Return (X, Y) of the center of cell containing provided text 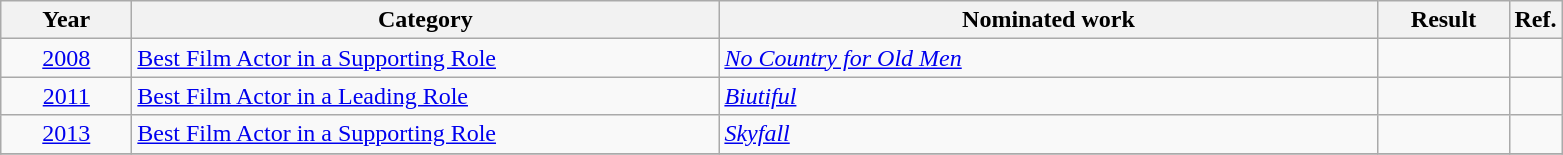
2011 (66, 96)
Ref. (1536, 20)
2008 (66, 58)
Skyfall (1048, 134)
Result (1444, 20)
Biutiful (1048, 96)
Year (66, 20)
2013 (66, 134)
Best Film Actor in a Leading Role (426, 96)
No Country for Old Men (1048, 58)
Category (426, 20)
Nominated work (1048, 20)
